Capture the cell that displays the provided text and extract its [X, Y] central coordinate. 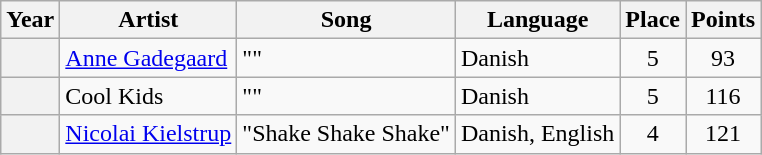
Nicolai Kielstrup [148, 134]
Language [537, 20]
116 [724, 96]
Points [724, 20]
4 [653, 134]
Song [346, 20]
Year [30, 20]
Danish, English [537, 134]
"Shake Shake Shake" [346, 134]
93 [724, 58]
Artist [148, 20]
Cool Kids [148, 96]
Anne Gadegaard [148, 58]
Place [653, 20]
121 [724, 134]
